Locate the cell with the specified text and output its [x, y] center coordinate. 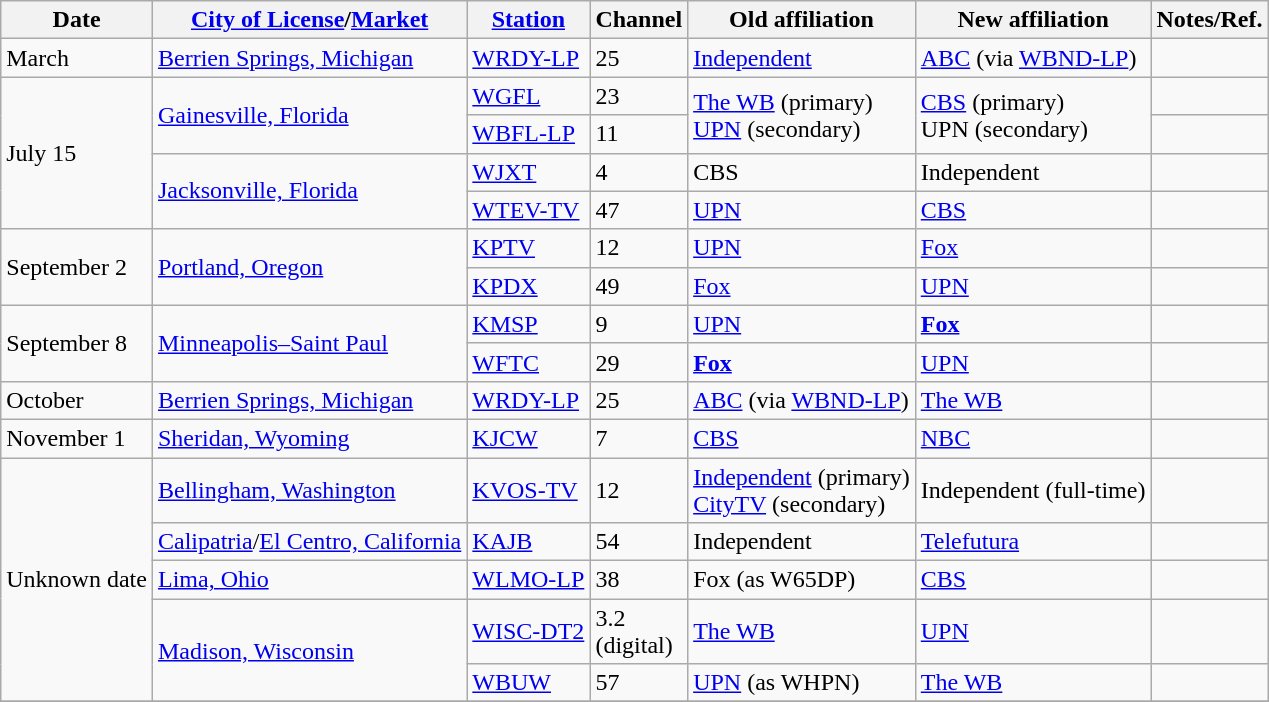
WISC-DT2 [528, 632]
New affiliation [1033, 20]
11 [639, 134]
September 8 [77, 343]
NBC [1033, 438]
September 2 [77, 267]
Independent (primary) CityTV (secondary) [802, 490]
Fox (as W65DP) [802, 580]
Independent (full-time) [1033, 490]
Lima, Ohio [309, 580]
38 [639, 580]
KPDX [528, 286]
Minneapolis–Saint Paul [309, 343]
KVOS-TV [528, 490]
November 1 [77, 438]
Bellingham, Washington [309, 490]
Unknown date [77, 580]
Portland, Oregon [309, 267]
49 [639, 286]
KJCW [528, 438]
WFTC [528, 362]
WTEV-TV [528, 210]
Station [528, 20]
Sheridan, Wyoming [309, 438]
Madison, Wisconsin [309, 650]
The WB (primary) UPN (secondary) [802, 115]
WJXT [528, 172]
Notes/Ref. [1210, 20]
4 [639, 172]
Gainesville, Florida [309, 115]
Channel [639, 20]
Date [77, 20]
WGFL [528, 96]
47 [639, 210]
UPN (as WHPN) [802, 683]
7 [639, 438]
July 15 [77, 153]
Telefutura [1033, 542]
29 [639, 362]
WBFL-LP [528, 134]
KAJB [528, 542]
9 [639, 324]
57 [639, 683]
23 [639, 96]
March [77, 58]
CBS (primary) UPN (secondary) [1033, 115]
Jacksonville, Florida [309, 191]
KMSP [528, 324]
WLMO-LP [528, 580]
Calipatria/El Centro, California [309, 542]
Old affiliation [802, 20]
3.2 (digital) [639, 632]
KPTV [528, 248]
October [77, 400]
City of License/Market [309, 20]
WBUW [528, 683]
54 [639, 542]
